Find where the given text appears and provide that cell's center as (X, Y) coordinate. 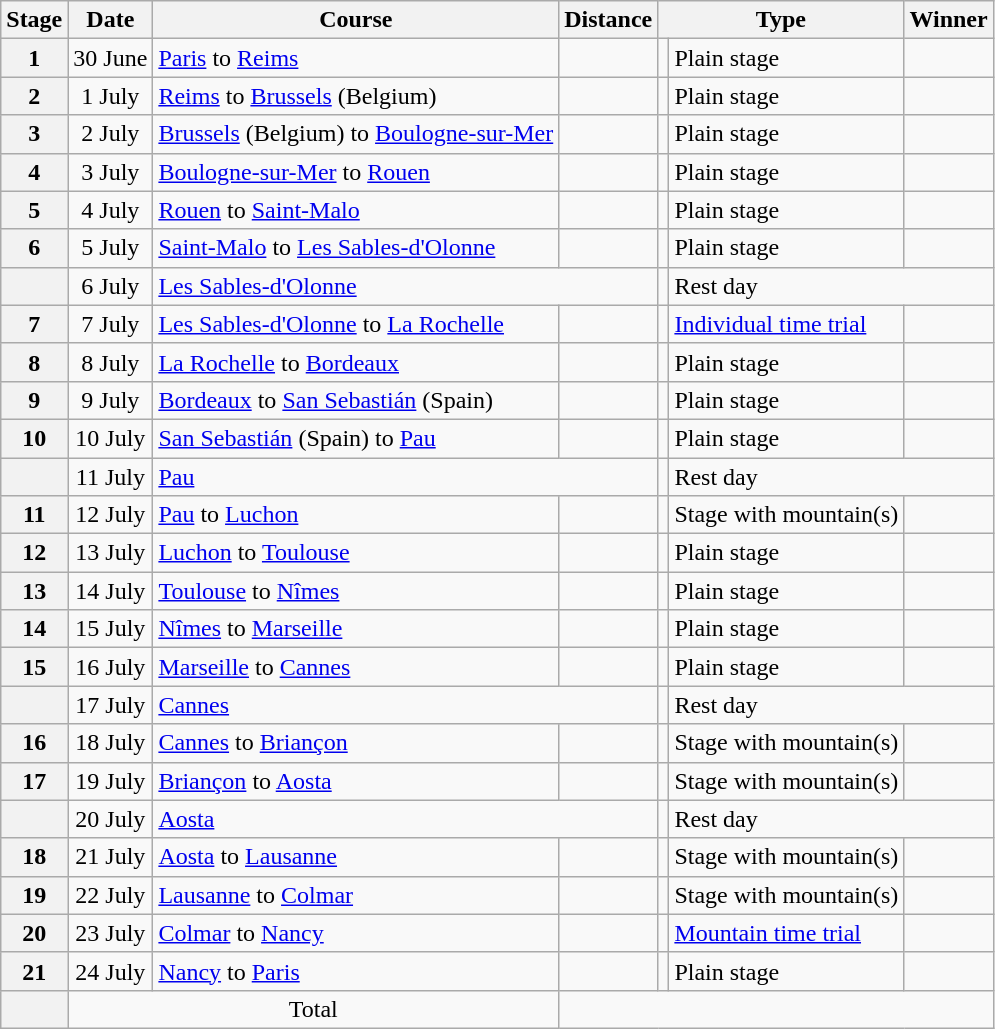
Cannes to Briançon (356, 743)
19 July (110, 781)
Briançon to Aosta (356, 781)
Individual time trial (786, 324)
15 (34, 667)
1 July (110, 96)
22 July (110, 895)
Aosta to Lausanne (356, 857)
Reims to Brussels (Belgium) (356, 96)
21 July (110, 857)
13 July (110, 553)
Paris to Reims (356, 58)
21 (34, 971)
3 (34, 134)
11 (34, 515)
6 (34, 248)
3 July (110, 172)
Type (781, 20)
Aosta (406, 819)
9 July (110, 400)
15 July (110, 629)
10 July (110, 438)
5 July (110, 248)
4 July (110, 210)
Lausanne to Colmar (356, 895)
San Sebastián (Spain) to Pau (356, 438)
20 July (110, 819)
Mountain time trial (786, 933)
Course (356, 20)
4 (34, 172)
14 July (110, 591)
9 (34, 400)
7 July (110, 324)
Stage (34, 20)
Nîmes to Marseille (356, 629)
19 (34, 895)
Pau (406, 477)
Luchon to Toulouse (356, 553)
La Rochelle to Bordeaux (356, 362)
18 July (110, 743)
2 July (110, 134)
17 July (110, 705)
Date (110, 20)
1 (34, 58)
Bordeaux to San Sebastián (Spain) (356, 400)
Total (314, 1009)
Pau to Luchon (356, 515)
13 (34, 591)
6 July (110, 286)
Distance (608, 20)
Les Sables-d'Olonne to La Rochelle (356, 324)
Saint-Malo to Les Sables-d'Olonne (356, 248)
30 June (110, 58)
8 July (110, 362)
Rouen to Saint-Malo (356, 210)
5 (34, 210)
20 (34, 933)
10 (34, 438)
16 July (110, 667)
Brussels (Belgium) to Boulogne-sur-Mer (356, 134)
24 July (110, 971)
11 July (110, 477)
Cannes (406, 705)
14 (34, 629)
12 (34, 553)
8 (34, 362)
Colmar to Nancy (356, 933)
18 (34, 857)
Marseille to Cannes (356, 667)
Boulogne-sur-Mer to Rouen (356, 172)
12 July (110, 515)
Toulouse to Nîmes (356, 591)
16 (34, 743)
Winner (948, 20)
23 July (110, 933)
Nancy to Paris (356, 971)
Les Sables-d'Olonne (406, 286)
7 (34, 324)
2 (34, 96)
17 (34, 781)
